For the text-containing cell, return its midpoint in (X, Y) coordinate format. 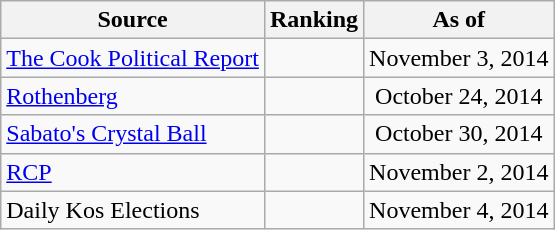
The Cook Political Report (133, 58)
Ranking (314, 20)
November 4, 2014 (459, 210)
Sabato's Crystal Ball (133, 134)
October 24, 2014 (459, 96)
November 2, 2014 (459, 172)
November 3, 2014 (459, 58)
Rothenberg (133, 96)
Source (133, 20)
As of (459, 20)
RCP (133, 172)
Daily Kos Elections (133, 210)
October 30, 2014 (459, 134)
